Output the [x, y] coordinate of the center of the cell containing the given text.  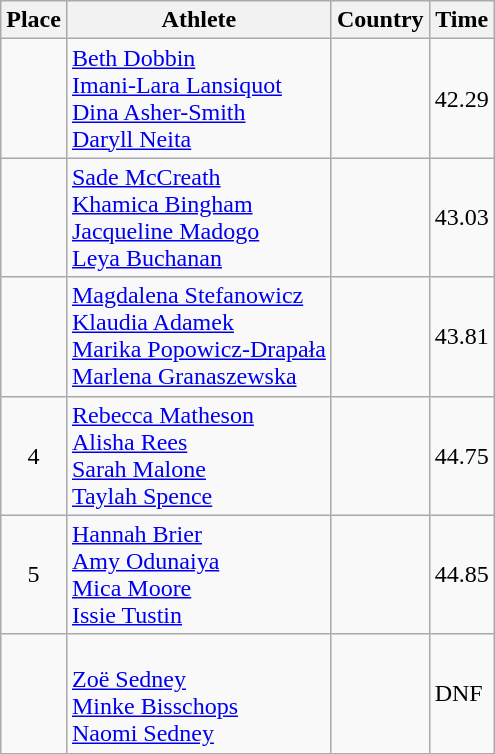
42.29 [462, 98]
Sade McCreathKhamica BinghamJacqueline MadogoLeya Buchanan [198, 218]
Hannah BrierAmy OdunaiyaMica MooreIssie Tustin [198, 574]
Beth DobbinImani-Lara LansiquotDina Asher-SmithDaryll Neita [198, 98]
DNF [462, 694]
5 [34, 574]
Athlete [198, 20]
4 [34, 456]
Zoë SedneyMinke BisschopsNaomi Sedney [198, 694]
44.85 [462, 574]
Time [462, 20]
Country [380, 20]
44.75 [462, 456]
Rebecca MathesonAlisha ReesSarah MaloneTaylah Spence [198, 456]
Place [34, 20]
43.03 [462, 218]
Magdalena StefanowiczKlaudia AdamekMarika Popowicz-DrapałaMarlena Granaszewska [198, 336]
43.81 [462, 336]
